For the text-containing cell, return its midpoint in (x, y) coordinate format. 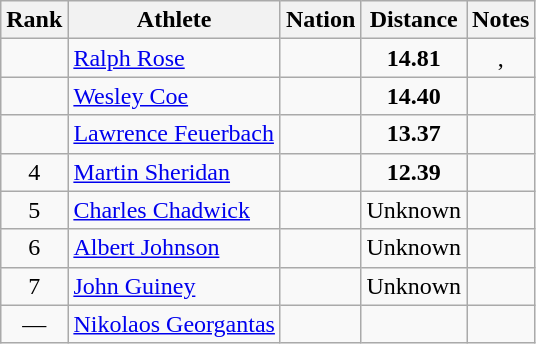
Notes (501, 20)
Albert Johnson (174, 248)
John Guiney (174, 286)
7 (34, 286)
14.40 (414, 96)
12.39 (414, 172)
5 (34, 210)
, (501, 58)
— (34, 324)
Martin Sheridan (174, 172)
14.81 (414, 58)
Ralph Rose (174, 58)
Rank (34, 20)
4 (34, 172)
6 (34, 248)
Wesley Coe (174, 96)
13.37 (414, 134)
Charles Chadwick (174, 210)
Nation (320, 20)
Distance (414, 20)
Athlete (174, 20)
Nikolaos Georgantas (174, 324)
Lawrence Feuerbach (174, 134)
